Determine the [X, Y] coordinate at the center of the cell enclosing the given text.  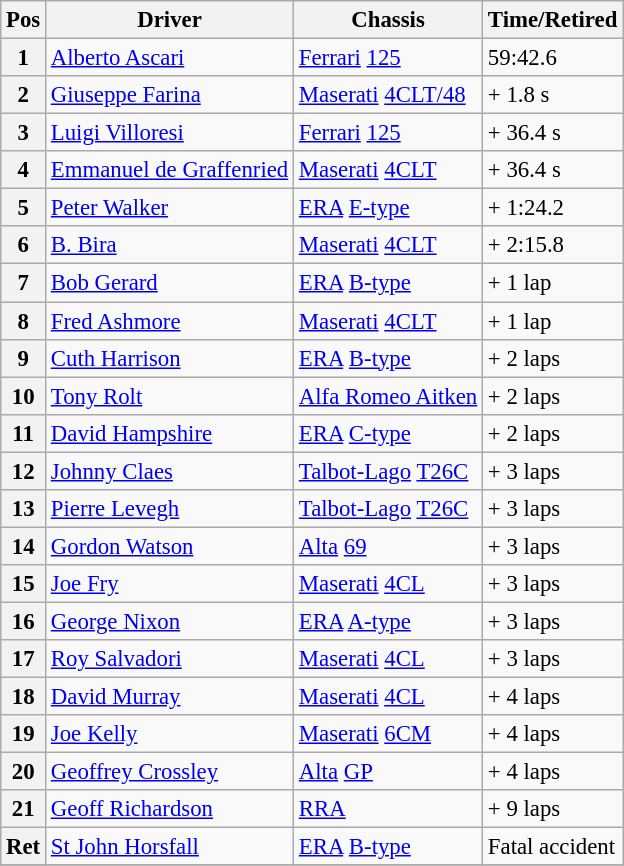
59:42.6 [553, 58]
Joe Kelly [170, 734]
8 [24, 321]
2 [24, 95]
20 [24, 772]
12 [24, 471]
4 [24, 170]
Giuseppe Farina [170, 95]
Alta GP [388, 772]
RRA [388, 809]
Fatal accident [553, 847]
Bob Gerard [170, 283]
18 [24, 697]
George Nixon [170, 621]
Geoff Richardson [170, 809]
ERA C-type [388, 433]
Maserati 4CLT/48 [388, 95]
21 [24, 809]
3 [24, 133]
Geoffrey Crossley [170, 772]
Alta 69 [388, 546]
Johnny Claes [170, 471]
19 [24, 734]
17 [24, 659]
7 [24, 283]
St John Horsfall [170, 847]
Maserati 6CM [388, 734]
Luigi Villoresi [170, 133]
B. Bira [170, 245]
Ret [24, 847]
Alberto Ascari [170, 58]
Pierre Levegh [170, 509]
+ 1.8 s [553, 95]
+ 9 laps [553, 809]
11 [24, 433]
Tony Rolt [170, 396]
Chassis [388, 20]
15 [24, 584]
Time/Retired [553, 20]
6 [24, 245]
13 [24, 509]
5 [24, 208]
Joe Fry [170, 584]
14 [24, 546]
David Hampshire [170, 433]
10 [24, 396]
Gordon Watson [170, 546]
+ 2:15.8 [553, 245]
Emmanuel de Graffenried [170, 170]
Fred Ashmore [170, 321]
Roy Salvadori [170, 659]
Alfa Romeo Aitken [388, 396]
1 [24, 58]
ERA E-type [388, 208]
David Murray [170, 697]
+ 1:24.2 [553, 208]
9 [24, 358]
16 [24, 621]
Pos [24, 20]
Peter Walker [170, 208]
Driver [170, 20]
ERA A-type [388, 621]
Cuth Harrison [170, 358]
